Find where the given text appears and provide that cell's center as (x, y) coordinate. 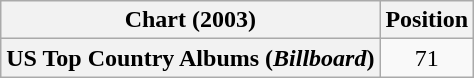
US Top Country Albums (Billboard) (190, 58)
71 (427, 58)
Chart (2003) (190, 20)
Position (427, 20)
